For the text-containing cell, return its midpoint in (x, y) coordinate format. 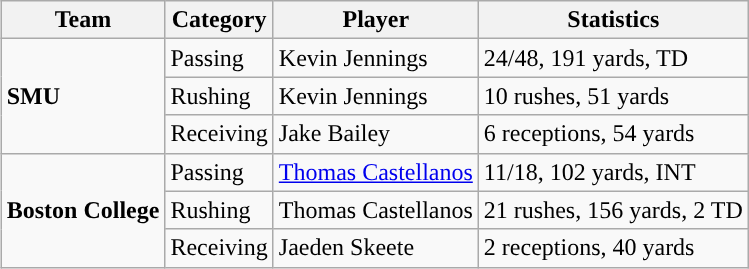
2 receptions, 40 yards (613, 248)
6 receptions, 54 yards (613, 134)
Player (376, 20)
24/48, 191 yards, TD (613, 58)
10 rushes, 51 yards (613, 96)
Category (219, 20)
Jaeden Skeete (376, 248)
21 rushes, 156 yards, 2 TD (613, 210)
Boston College (83, 210)
SMU (83, 96)
Jake Bailey (376, 134)
Team (83, 20)
Statistics (613, 20)
11/18, 102 yards, INT (613, 172)
